Provide the [X, Y] coordinate of the cell's center where the given text is located.  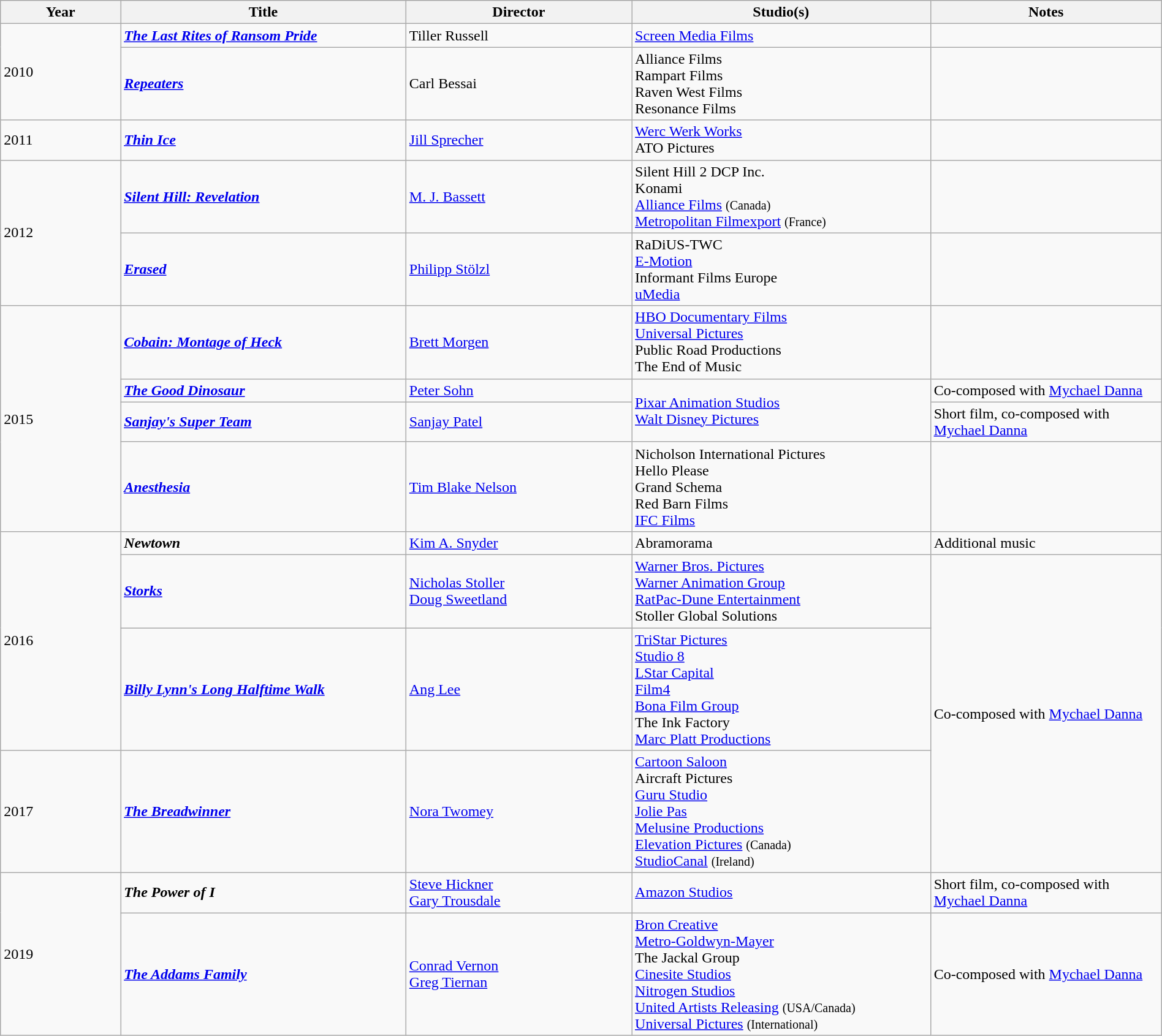
Peter Sohn [518, 390]
2017 [61, 812]
Jill Sprecher [518, 140]
Studio(s) [781, 12]
Conrad VernonGreg Tiernan [518, 974]
Storks [264, 591]
Pixar Animation StudiosWalt Disney Pictures [781, 410]
Abramorama [781, 543]
Anesthesia [264, 486]
HBO Documentary FilmsUniversal PicturesPublic Road ProductionsThe End of Music [781, 342]
The Breadwinner [264, 812]
Title [264, 12]
Thin Ice [264, 140]
Cartoon SaloonAircraft PicturesGuru StudioJolie PasMelusine ProductionsElevation Pictures (Canada)StudioCanal (Ireland) [781, 812]
Philipp Stölzl [518, 270]
The Last Rites of Ransom Pride [264, 36]
Nicholson International Pictures Hello Please Grand Schema Red Barn Films IFC Films [781, 486]
Silent Hill: Revelation [264, 196]
2016 [61, 641]
Screen Media Films [781, 36]
Nicholas StollerDoug Sweetland [518, 591]
Cobain: Montage of Heck [264, 342]
Newtown [264, 543]
Billy Lynn's Long Halftime Walk [264, 689]
Director [518, 12]
Tiller Russell [518, 36]
RaDiUS-TWCE-MotionInformant Films EuropeuMedia [781, 270]
The Good Dinosaur [264, 390]
Sanjay's Super Team [264, 422]
2012 [61, 233]
Alliance FilmsRampart FilmsRaven West FilmsResonance Films [781, 83]
Steve HicknerGary Trousdale [518, 893]
TriStar PicturesStudio 8LStar CapitalFilm4Bona Film GroupThe Ink FactoryMarc Platt Productions [781, 689]
Amazon Studios [781, 893]
Werc Werk WorksATO Pictures [781, 140]
2015 [61, 418]
Year [61, 12]
Erased [264, 270]
Notes [1046, 12]
2019 [61, 955]
The Addams Family [264, 974]
The Power of I [264, 893]
Nora Twomey [518, 812]
Additional music [1046, 543]
2011 [61, 140]
Sanjay Patel [518, 422]
Silent Hill 2 DCP Inc.KonamiAlliance Films (Canada)Metropolitan Filmexport (France) [781, 196]
M. J. Bassett [518, 196]
Ang Lee [518, 689]
2010 [61, 72]
Brett Morgen [518, 342]
Tim Blake Nelson [518, 486]
Repeaters [264, 83]
Warner Bros. PicturesWarner Animation GroupRatPac-Dune EntertainmentStoller Global Solutions [781, 591]
Carl Bessai [518, 83]
Kim A. Snyder [518, 543]
